Find where the given text appears and provide that cell's center as (X, Y) coordinate. 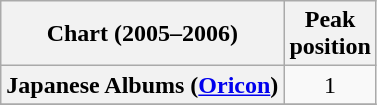
Peakposition (330, 34)
Chart (2005–2006) (142, 34)
Japanese Albums (Oricon) (142, 85)
1 (330, 85)
